Identify which cell holds the provided text, then report its (X, Y) central coordinate. 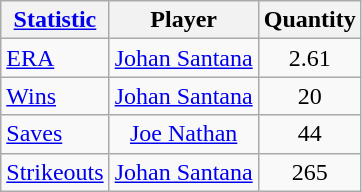
Joe Nathan (184, 134)
44 (310, 134)
Player (184, 20)
Wins (55, 96)
Statistic (55, 20)
265 (310, 172)
Quantity (310, 20)
Saves (55, 134)
ERA (55, 58)
Strikeouts (55, 172)
20 (310, 96)
2.61 (310, 58)
